Determine the (x, y) coordinate at the center of the cell enclosing the given text.  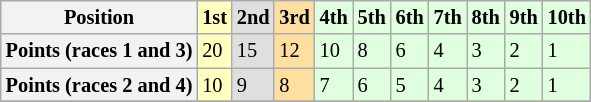
9 (254, 85)
9th (524, 17)
7th (448, 17)
1st (214, 17)
4th (334, 17)
2nd (254, 17)
12 (294, 51)
5th (372, 17)
Points (races 2 and 4) (100, 85)
3rd (294, 17)
6th (410, 17)
8th (486, 17)
10th (567, 17)
15 (254, 51)
Points (races 1 and 3) (100, 51)
7 (334, 85)
20 (214, 51)
5 (410, 85)
Position (100, 17)
